Capture the cell that displays the provided text and extract its (X, Y) central coordinate. 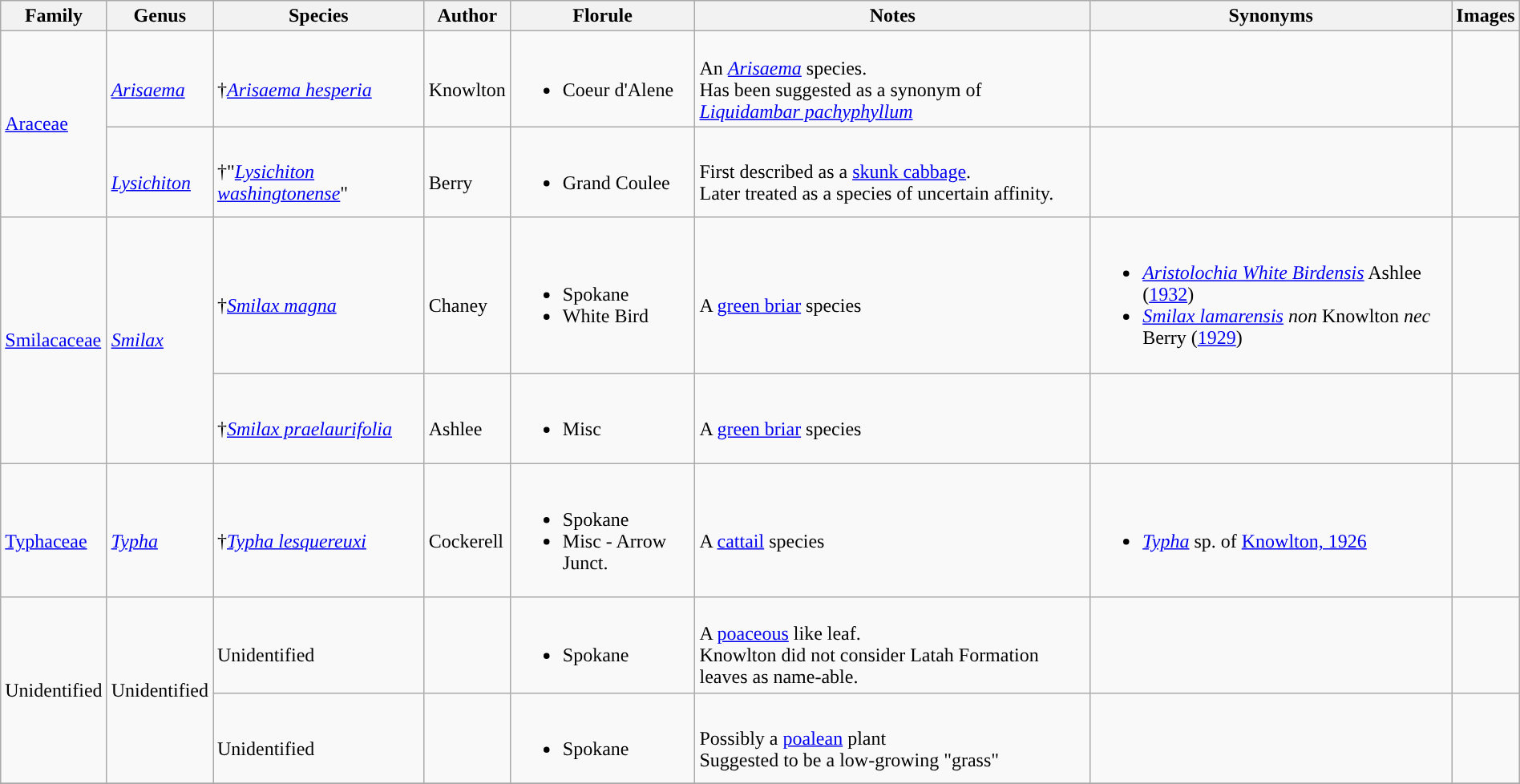
Araceae (54, 124)
Smilax (160, 340)
Species (319, 16)
Ashlee (467, 418)
First described as a skunk cabbage.Later treated as a species of uncertain affinity. (893, 172)
Images (1486, 16)
Author (467, 16)
Knowlton (467, 79)
SpokaneWhite Bird (603, 295)
Berry (467, 172)
Synonyms (1271, 16)
Grand Coulee (603, 172)
Aristolochia White Birdensis Ashlee (1932)Smilax lamarensis non Knowlton nec Berry (1929) (1271, 295)
Possibly a poalean plantSuggested to be a low-growing "grass" (893, 738)
Typhaceae (54, 531)
Coeur d'Alene (603, 79)
Notes (893, 16)
A poaceous like leaf.Knowlton did not consider Latah Formation leaves as name-able. (893, 645)
Typha sp. of Knowlton, 1926 (1271, 531)
Genus (160, 16)
Misc (603, 418)
Arisaema (160, 79)
†Smilax magna (319, 295)
†"Lysichiton washingtonense" (319, 172)
Family (54, 16)
†Smilax praelaurifolia (319, 418)
†Arisaema hesperia (319, 79)
Typha (160, 531)
An Arisaema species. Has been suggested as a synonym of Liquidambar pachyphyllum (893, 79)
Lysichiton (160, 172)
A cattail species (893, 531)
†Typha lesquereuxi (319, 531)
SpokaneMisc - Arrow Junct. (603, 531)
Smilacaceae (54, 340)
Cockerell (467, 531)
Florule (603, 16)
Chaney (467, 295)
